Detect which cell encompasses the target text, then output its [x, y] center coordinate. 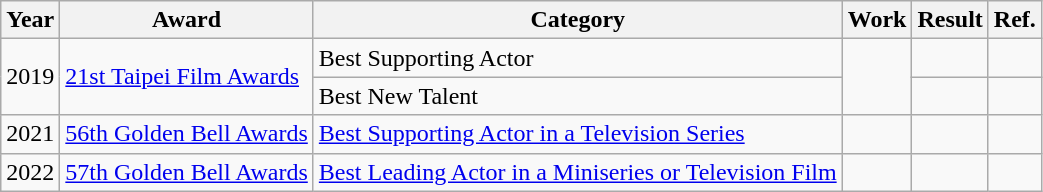
Year [30, 20]
Best New Talent [578, 96]
21st Taipei Film Awards [187, 77]
Result [950, 20]
56th Golden Bell Awards [187, 134]
57th Golden Bell Awards [187, 172]
2022 [30, 172]
Best Supporting Actor in a Television Series [578, 134]
Category [578, 20]
Award [187, 20]
2021 [30, 134]
Best Leading Actor in a Miniseries or Television Film [578, 172]
2019 [30, 77]
Work [877, 20]
Ref. [1014, 20]
Best Supporting Actor [578, 58]
